Capture the cell that displays the provided text and extract its [x, y] central coordinate. 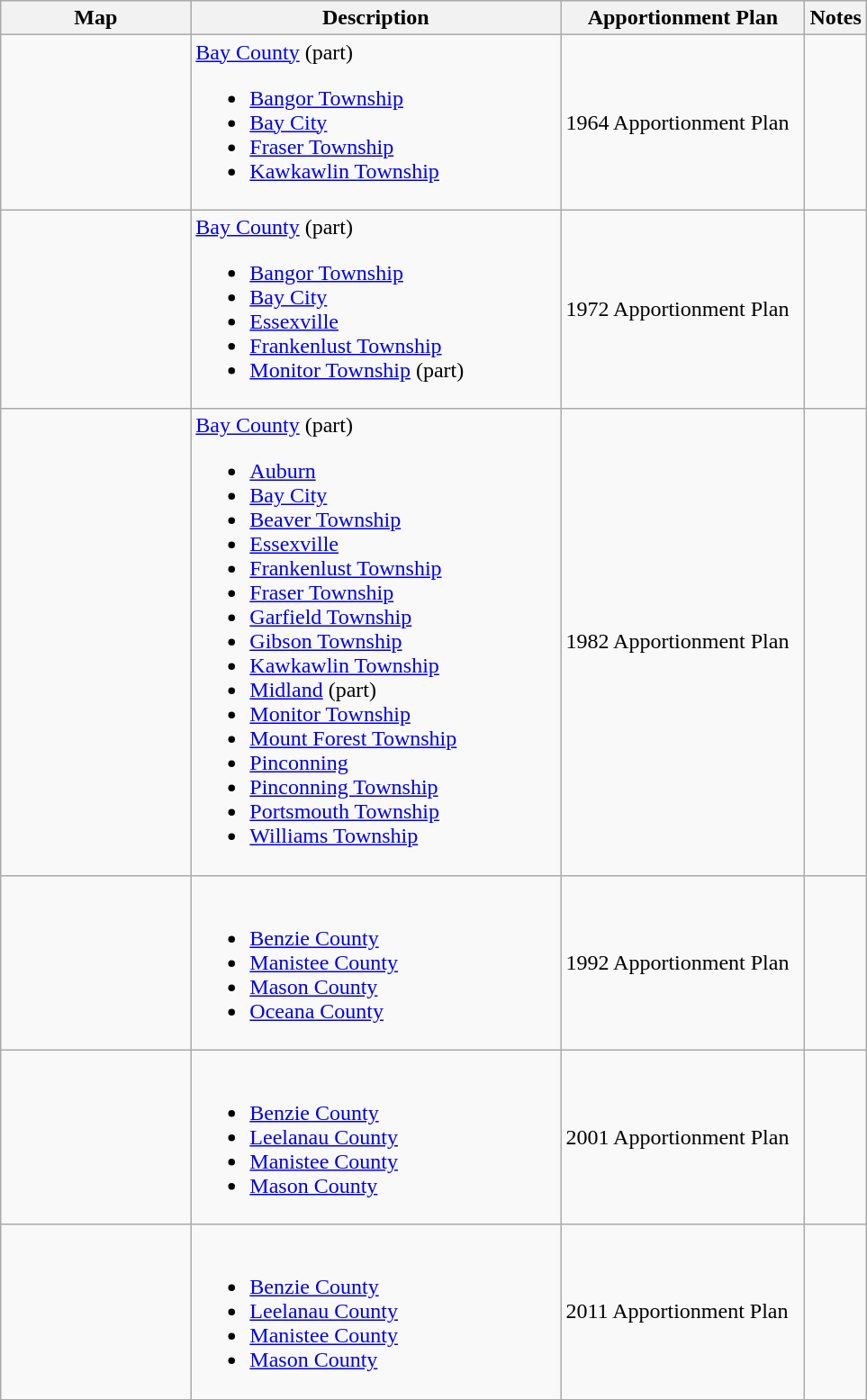
Map [95, 18]
1982 Apportionment Plan [682, 642]
Bay County (part)Bangor TownshipBay CityEssexvilleFrankenlust TownshipMonitor Township (part) [376, 310]
1964 Apportionment Plan [682, 122]
Notes [835, 18]
Description [376, 18]
Bay County (part)Bangor TownshipBay CityFraser TownshipKawkawlin Township [376, 122]
Apportionment Plan [682, 18]
2011 Apportionment Plan [682, 1312]
Benzie CountyManistee CountyMason CountyOceana County [376, 962]
2001 Apportionment Plan [682, 1137]
1992 Apportionment Plan [682, 962]
1972 Apportionment Plan [682, 310]
